Detect which cell encompasses the target text, then output its (X, Y) center coordinate. 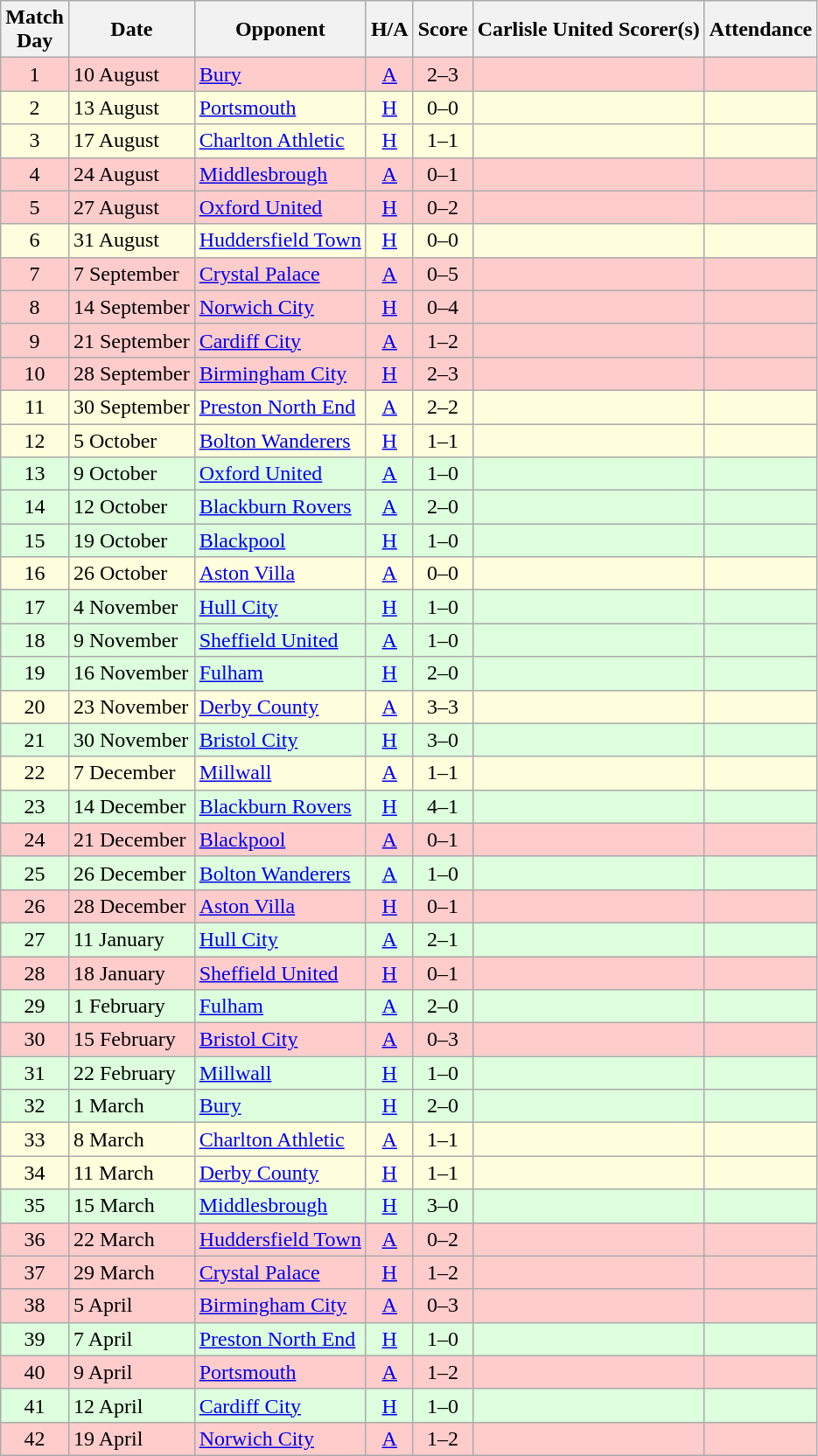
2–2 (443, 407)
12 October (131, 507)
39 (35, 1339)
28 December (131, 906)
10 (35, 373)
13 August (131, 108)
19 April (131, 1439)
19 October (131, 540)
23 (35, 806)
9 October (131, 474)
4 (35, 174)
12 April (131, 1405)
22 February (131, 1073)
40 (35, 1372)
11 (35, 407)
14 December (131, 806)
4 November (131, 607)
9 (35, 340)
7 (35, 274)
5 April (131, 1306)
27 (35, 939)
31 (35, 1073)
22 (35, 773)
8 March (131, 1139)
14 (35, 507)
23 November (131, 707)
2–1 (443, 939)
1 March (131, 1106)
9 April (131, 1372)
15 February (131, 1040)
12 (35, 440)
1 February (131, 1007)
9 November (131, 640)
13 (35, 474)
7 December (131, 773)
Match Day (35, 30)
11 March (131, 1173)
42 (35, 1439)
25 (35, 873)
20 (35, 707)
0–4 (443, 307)
10 August (131, 74)
22 March (131, 1239)
2 (35, 108)
35 (35, 1206)
5 (35, 207)
6 (35, 240)
11 January (131, 939)
30 (35, 1040)
28 September (131, 373)
41 (35, 1405)
21 December (131, 839)
Date (131, 30)
26 December (131, 873)
7 April (131, 1339)
0–5 (443, 274)
1 (35, 74)
H/A (389, 30)
30 September (131, 407)
18 January (131, 973)
24 (35, 839)
28 (35, 973)
27 August (131, 207)
7 September (131, 274)
21 September (131, 340)
3–3 (443, 707)
Carlisle United Scorer(s) (588, 30)
5 October (131, 440)
Attendance (760, 30)
17 (35, 607)
4–1 (443, 806)
3 (35, 141)
Opponent (280, 30)
15 March (131, 1206)
32 (35, 1106)
29 March (131, 1272)
33 (35, 1139)
14 September (131, 307)
18 (35, 640)
17 August (131, 141)
16 (35, 574)
16 November (131, 673)
21 (35, 740)
24 August (131, 174)
29 (35, 1007)
26 October (131, 574)
15 (35, 540)
37 (35, 1272)
26 (35, 906)
34 (35, 1173)
36 (35, 1239)
31 August (131, 240)
Score (443, 30)
8 (35, 307)
30 November (131, 740)
38 (35, 1306)
19 (35, 673)
